Identify which cell holds the provided text, then report its (x, y) central coordinate. 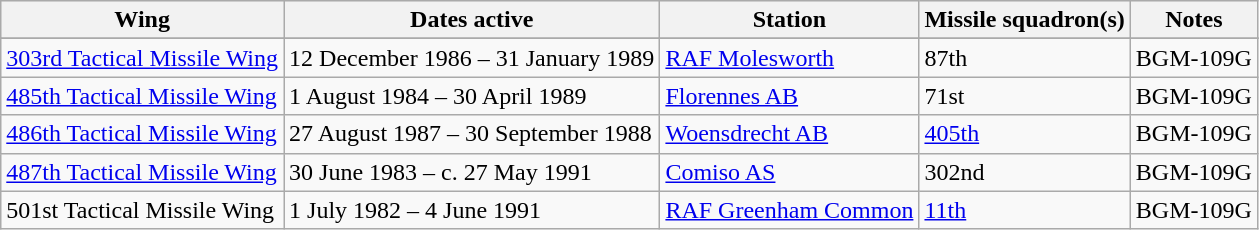
71st (1024, 96)
RAF Greenham Common (790, 210)
Florennes AB (790, 96)
1 July 1982 – 4 June 1991 (472, 210)
30 June 1983 – c. 27 May 1991 (472, 172)
485th Tactical Missile Wing (142, 96)
RAF Molesworth (790, 58)
Missile squadron(s) (1024, 20)
Station (790, 20)
11th (1024, 210)
303rd Tactical Missile Wing (142, 58)
486th Tactical Missile Wing (142, 134)
302nd (1024, 172)
1 August 1984 – 30 April 1989 (472, 96)
Notes (1194, 20)
12 December 1986 – 31 January 1989 (472, 58)
Comiso AS (790, 172)
Wing (142, 20)
Dates active (472, 20)
Woensdrecht AB (790, 134)
501st Tactical Missile Wing (142, 210)
27 August 1987 – 30 September 1988 (472, 134)
405th (1024, 134)
487th Tactical Missile Wing (142, 172)
87th (1024, 58)
